Capture the cell that displays the provided text and extract its [x, y] central coordinate. 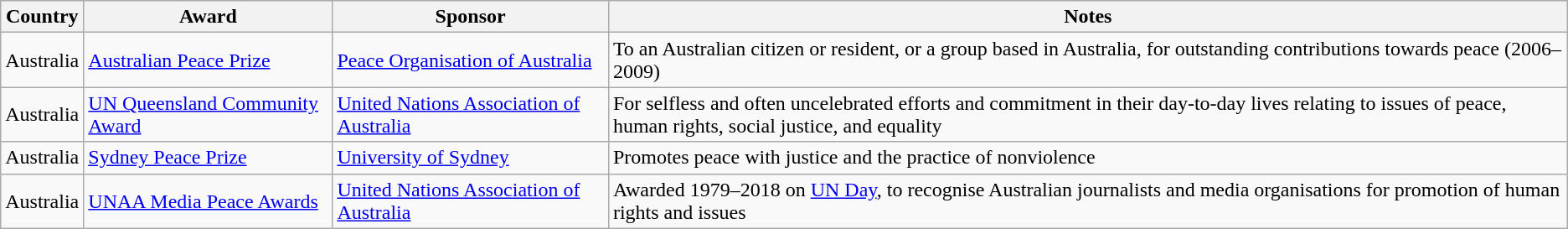
Promotes peace with justice and the practice of nonviolence [1087, 158]
UNAA Media Peace Awards [208, 201]
Sponsor [471, 17]
Sydney Peace Prize [208, 158]
Notes [1087, 17]
Peace Organisation of Australia [471, 60]
To an Australian citizen or resident, or a group based in Australia, for outstanding contributions towards peace (2006–2009) [1087, 60]
Awarded 1979–2018 on UN Day, to recognise Australian journalists and media organisations for promotion of human rights and issues [1087, 201]
UN Queensland Community Award [208, 114]
University of Sydney [471, 158]
Australian Peace Prize [208, 60]
Country [42, 17]
Award [208, 17]
